Identify which cell holds the provided text, then report its [x, y] central coordinate. 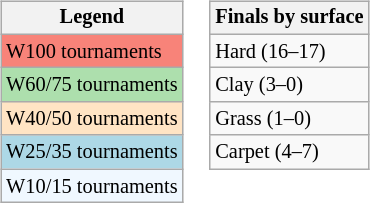
Legend [92, 18]
Clay (3–0) [289, 85]
Carpet (4–7) [289, 152]
W60/75 tournaments [92, 85]
Grass (1–0) [289, 119]
W10/15 tournaments [92, 186]
Finals by surface [289, 18]
W40/50 tournaments [92, 119]
Hard (16–17) [289, 51]
W100 tournaments [92, 51]
W25/35 tournaments [92, 152]
